Return [x, y] of the center of cell containing provided text 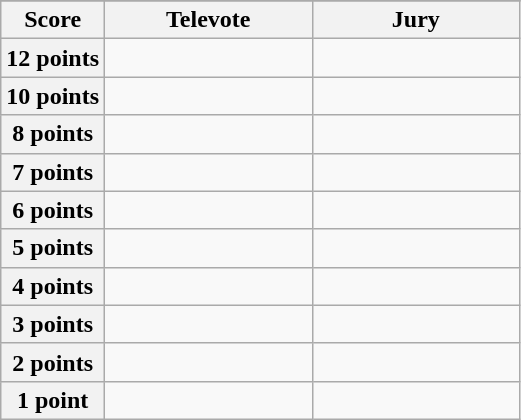
6 points [53, 210]
2 points [53, 362]
12 points [53, 58]
10 points [53, 96]
Score [53, 20]
Jury [416, 20]
4 points [53, 286]
3 points [53, 324]
5 points [53, 248]
1 point [53, 400]
8 points [53, 134]
Televote [209, 20]
7 points [53, 172]
